Identify which cell holds the provided text, then report its (x, y) central coordinate. 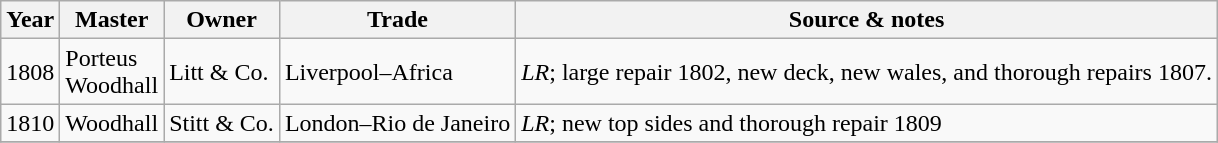
London–Rio de Janeiro (397, 123)
1810 (30, 123)
LR; large repair 1802, new deck, new wales, and thorough repairs 1807. (867, 72)
PorteusWoodhall (112, 72)
Master (112, 20)
Year (30, 20)
Stitt & Co. (222, 123)
Owner (222, 20)
1808 (30, 72)
LR; new top sides and thorough repair 1809 (867, 123)
Woodhall (112, 123)
Liverpool–Africa (397, 72)
Trade (397, 20)
Source & notes (867, 20)
Litt & Co. (222, 72)
